Capture the cell that displays the provided text and extract its (X, Y) central coordinate. 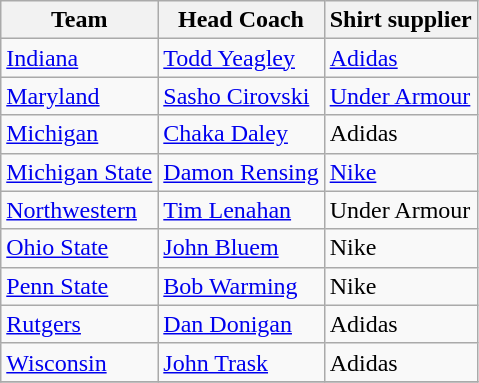
Maryland (80, 96)
Michigan State (80, 172)
Team (80, 20)
Damon Rensing (241, 172)
Penn State (80, 286)
Ohio State (80, 248)
Bob Warming (241, 286)
Chaka Daley (241, 134)
Head Coach (241, 20)
Sasho Cirovski (241, 96)
John Bluem (241, 248)
John Trask (241, 362)
Wisconsin (80, 362)
Shirt supplier (400, 20)
Rutgers (80, 324)
Indiana (80, 58)
Tim Lenahan (241, 210)
Northwestern (80, 210)
Dan Donigan (241, 324)
Todd Yeagley (241, 58)
Michigan (80, 134)
